Determine the (X, Y) coordinate at the center of the cell enclosing the given text.  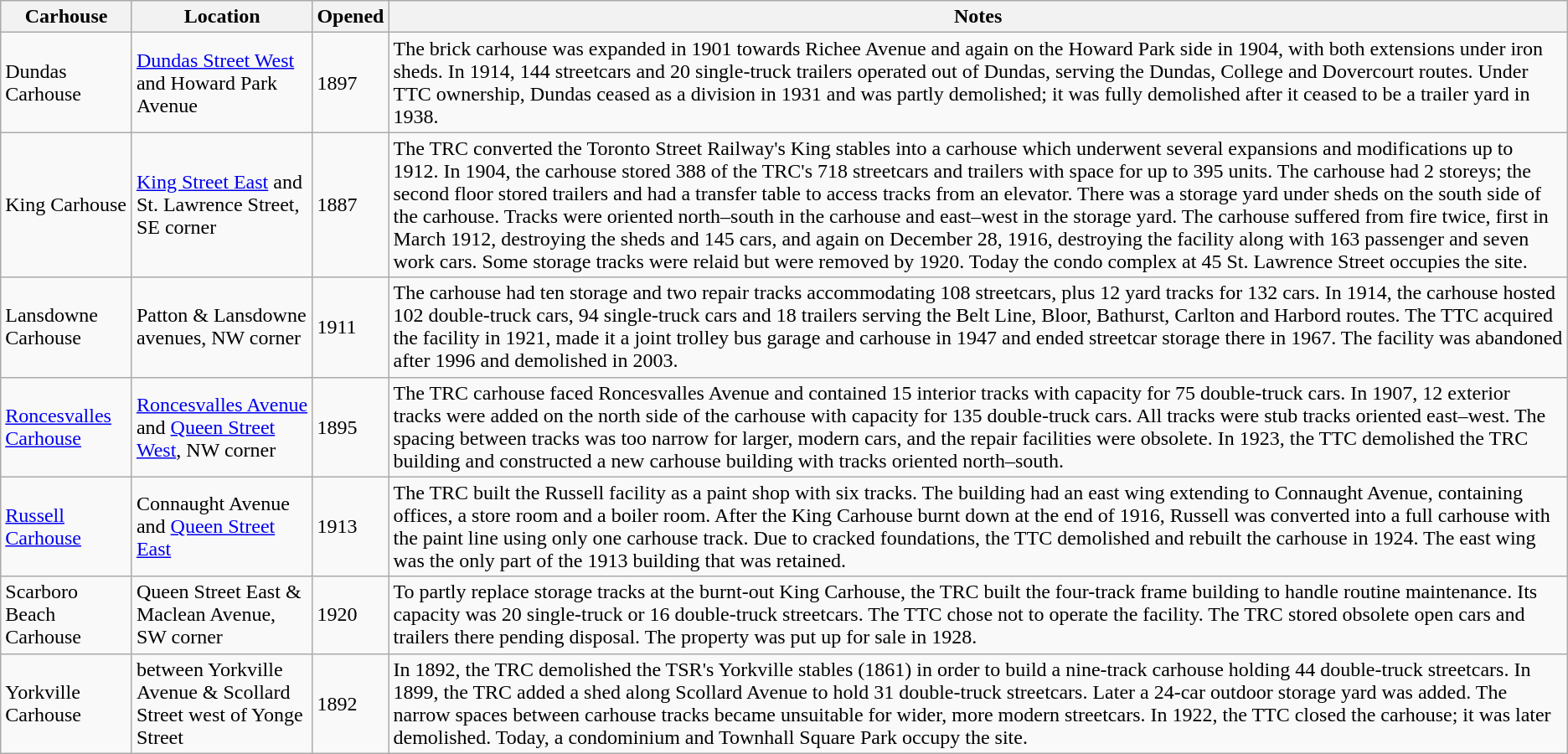
Patton & Lansdowne avenues, NW corner (222, 327)
1897 (350, 82)
Lansdowne Carhouse (67, 327)
Russell Carhouse (67, 526)
1911 (350, 327)
Dundas Street West and Howard Park Avenue (222, 82)
1895 (350, 427)
1892 (350, 704)
Notes (978, 17)
1920 (350, 615)
Connaught Avenue and Queen Street East (222, 526)
Opened (350, 17)
King Street East and St. Lawrence Street, SE corner (222, 204)
between Yorkville Avenue & Scollard Street west of Yonge Street (222, 704)
1887 (350, 204)
Location (222, 17)
Dundas Carhouse (67, 82)
Scarboro Beach Carhouse (67, 615)
Roncesvalles Avenue and Queen Street West, NW corner (222, 427)
1913 (350, 526)
Queen Street East & Maclean Avenue, SW corner (222, 615)
King Carhouse (67, 204)
Roncesvalles Carhouse (67, 427)
Yorkville Carhouse (67, 704)
Carhouse (67, 17)
